Find where the given text appears and provide that cell's center as (X, Y) coordinate. 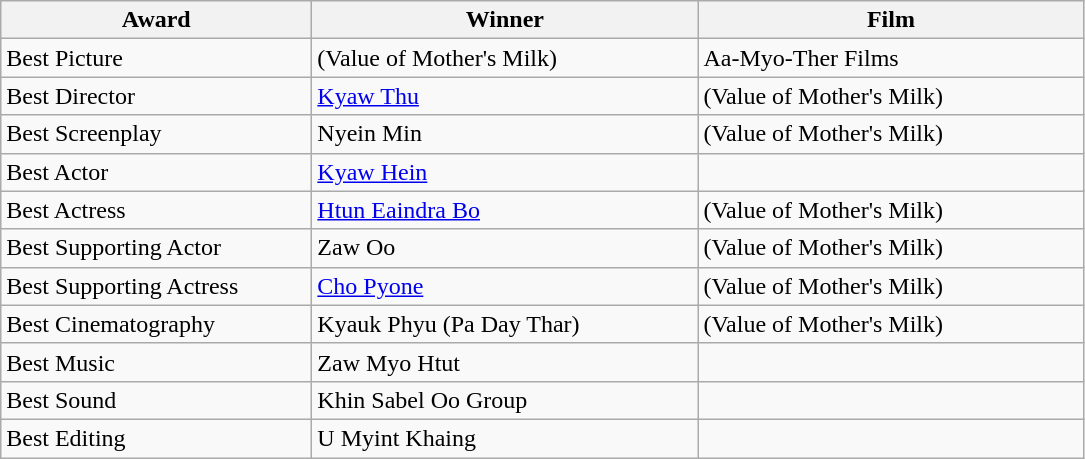
Zaw Myo Htut (505, 362)
Aa-Myo-Ther Films (891, 58)
Zaw Oo (505, 248)
Khin Sabel Oo Group (505, 400)
Best Supporting Actress (156, 286)
Best Editing (156, 438)
Best Actress (156, 210)
Kyauk Phyu (Pa Day Thar) (505, 324)
Kyaw Hein (505, 172)
Htun Eaindra Bo (505, 210)
Best Director (156, 96)
Winner (505, 20)
Best Picture (156, 58)
Best Cinematography (156, 324)
Best Supporting Actor (156, 248)
Award (156, 20)
Film (891, 20)
Cho Pyone (505, 286)
U Myint Khaing (505, 438)
Best Actor (156, 172)
Best Sound (156, 400)
Nyein Min (505, 134)
Best Screenplay (156, 134)
Best Music (156, 362)
Kyaw Thu (505, 96)
